Output the [x, y] coordinate of the center of the cell containing the given text.  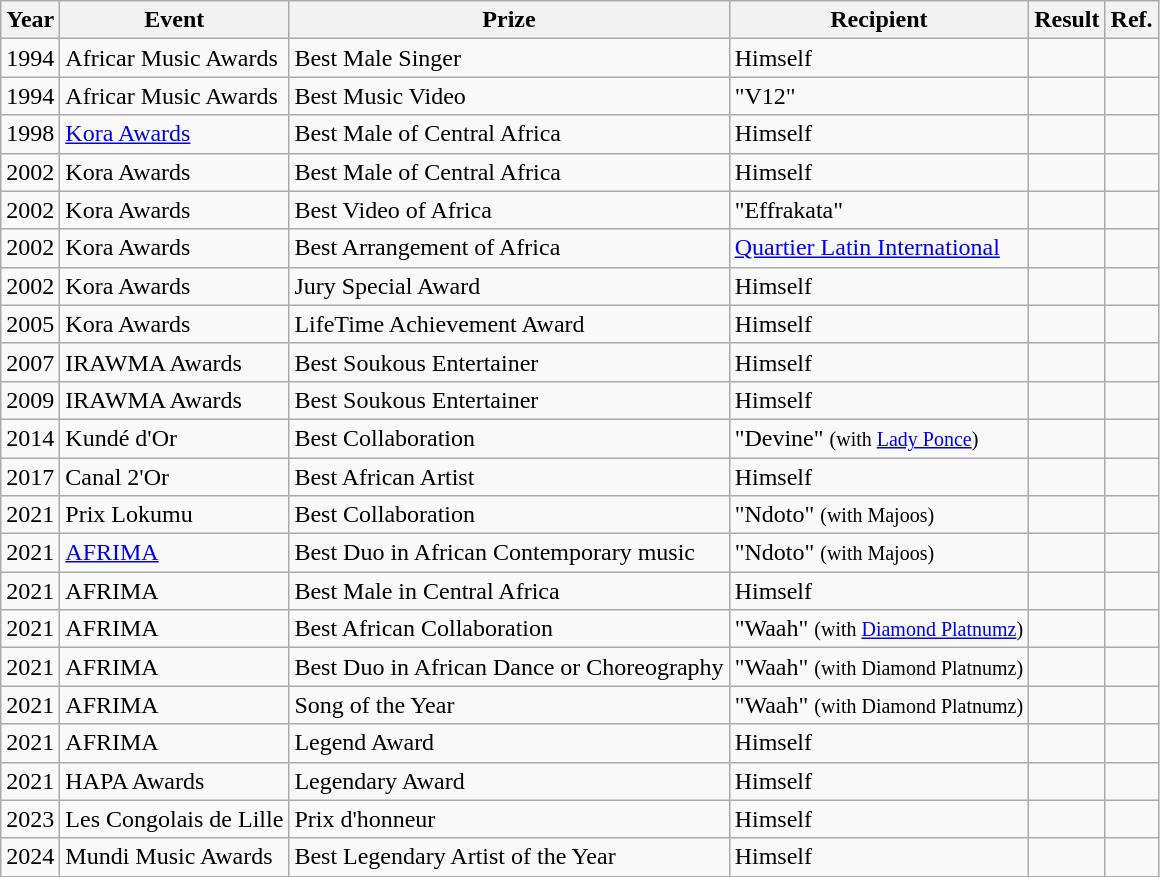
Best Duo in African Contemporary music [509, 553]
HAPA Awards [174, 781]
2023 [30, 819]
LifeTime Achievement Award [509, 324]
Legend Award [509, 743]
"Effrakata" [879, 210]
Best Male Singer [509, 58]
Prize [509, 20]
Best Legendary Artist of the Year [509, 857]
Best Video of Africa [509, 210]
Prix d'honneur [509, 819]
Year [30, 20]
Song of the Year [509, 705]
2009 [30, 400]
Event [174, 20]
Recipient [879, 20]
Best African Artist [509, 477]
Result [1067, 20]
Ref. [1132, 20]
Prix Lokumu [174, 515]
"V12" [879, 96]
Best Arrangement of Africa [509, 248]
"Devine" (with Lady Ponce) [879, 438]
Canal 2'Or [174, 477]
Best Duo in African Dance or Choreography [509, 667]
2005 [30, 324]
Kundé d'Or [174, 438]
Jury Special Award [509, 286]
2024 [30, 857]
Les Congolais de Lille [174, 819]
2014 [30, 438]
1998 [30, 134]
2007 [30, 362]
Quartier Latin International [879, 248]
Mundi Music Awards [174, 857]
2017 [30, 477]
Best Male in Central Africa [509, 591]
Best Music Video [509, 96]
Best African Collaboration [509, 629]
Legendary Award [509, 781]
